Scan for the cell matching the given text and deliver its [x, y] coordinate at center. 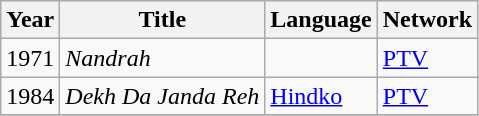
1984 [30, 96]
Nandrah [162, 58]
Language [321, 20]
1971 [30, 58]
Dekh Da Janda Reh [162, 96]
Title [162, 20]
Hindko [321, 96]
Year [30, 20]
Network [427, 20]
